For the text-containing cell, return its midpoint in [x, y] coordinate format. 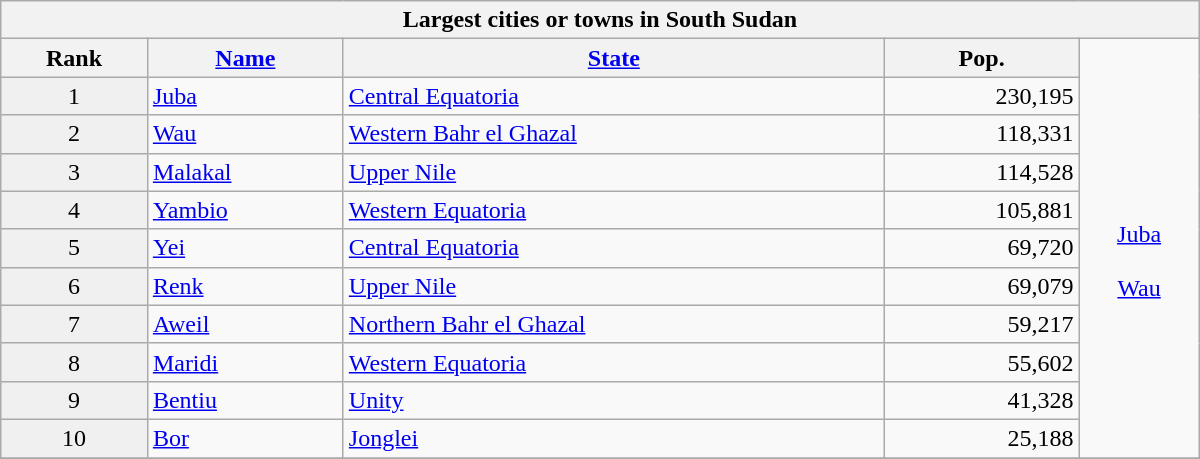
Aweil [245, 324]
25,188 [982, 438]
Name [245, 58]
Largest cities or towns in South Sudan [600, 20]
10 [74, 438]
55,602 [982, 362]
105,881 [982, 210]
Yei [245, 248]
69,720 [982, 248]
1 [74, 96]
JubaWau [1139, 248]
Malakal [245, 172]
Maridi [245, 362]
6 [74, 286]
Western Bahr el Ghazal [614, 134]
5 [74, 248]
Bentiu [245, 400]
7 [74, 324]
State [614, 58]
230,195 [982, 96]
9 [74, 400]
Wau [245, 134]
Renk [245, 286]
69,079 [982, 286]
Pop. [982, 58]
Yambio [245, 210]
Jonglei [614, 438]
4 [74, 210]
118,331 [982, 134]
41,328 [982, 400]
59,217 [982, 324]
114,528 [982, 172]
Bor [245, 438]
2 [74, 134]
8 [74, 362]
Juba [245, 96]
Unity [614, 400]
Northern Bahr el Ghazal [614, 324]
3 [74, 172]
Rank [74, 58]
